Capture the cell that displays the provided text and extract its [x, y] central coordinate. 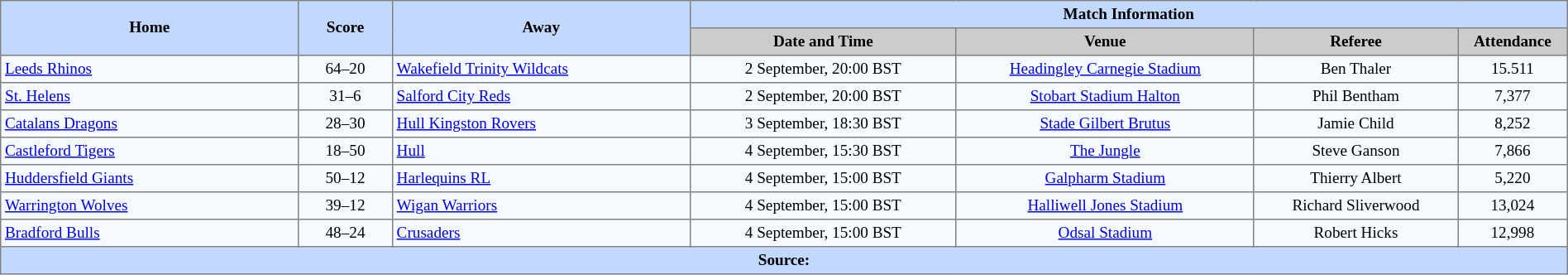
50–12 [346, 179]
39–12 [346, 205]
Source: [784, 260]
48–24 [346, 234]
Halliwell Jones Stadium [1105, 205]
Odsal Stadium [1105, 234]
15.511 [1513, 70]
Phil Bentham [1355, 96]
Referee [1355, 41]
Attendance [1513, 41]
Richard Sliverwood [1355, 205]
Ben Thaler [1355, 70]
Stobart Stadium Halton [1105, 96]
Headingley Carnegie Stadium [1105, 70]
Match Information [1128, 15]
7,866 [1513, 151]
Venue [1105, 41]
3 September, 18:30 BST [823, 124]
7,377 [1513, 96]
Hull [541, 151]
18–50 [346, 151]
Robert Hicks [1355, 234]
Crusaders [541, 234]
Salford City Reds [541, 96]
Home [150, 28]
64–20 [346, 70]
Wakefield Trinity Wildcats [541, 70]
31–6 [346, 96]
Catalans Dragons [150, 124]
Hull Kingston Rovers [541, 124]
Steve Ganson [1355, 151]
Leeds Rhinos [150, 70]
8,252 [1513, 124]
Jamie Child [1355, 124]
Castleford Tigers [150, 151]
Wigan Warriors [541, 205]
Harlequins RL [541, 179]
Thierry Albert [1355, 179]
Score [346, 28]
The Jungle [1105, 151]
13,024 [1513, 205]
12,998 [1513, 234]
Away [541, 28]
St. Helens [150, 96]
28–30 [346, 124]
4 September, 15:30 BST [823, 151]
Date and Time [823, 41]
Huddersfield Giants [150, 179]
Galpharm Stadium [1105, 179]
Stade Gilbert Brutus [1105, 124]
Warrington Wolves [150, 205]
Bradford Bulls [150, 234]
5,220 [1513, 179]
